Search for the cell housing the specified text and yield its (X, Y) center coordinate. 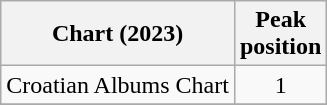
Peakposition (280, 34)
Chart (2023) (118, 34)
Croatian Albums Chart (118, 85)
1 (280, 85)
